Identify which cell holds the provided text, then report its [x, y] central coordinate. 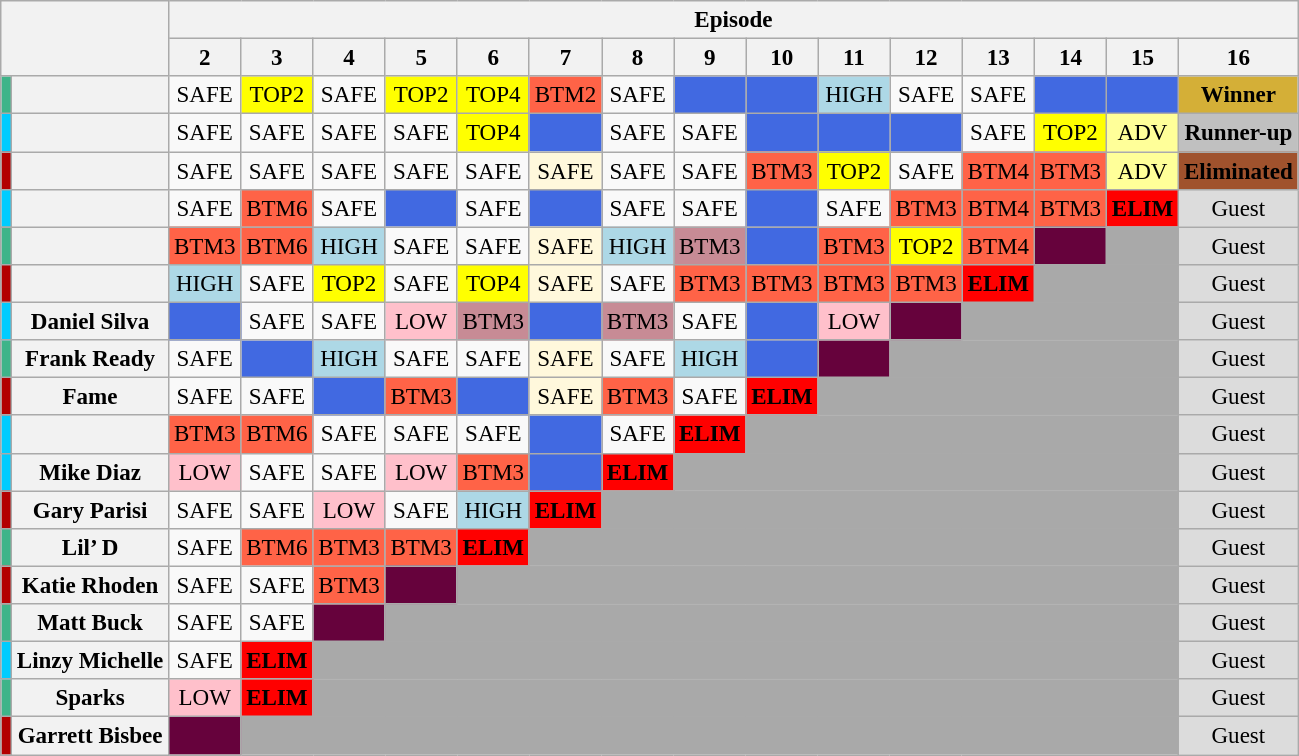
Frank Ready [90, 359]
13 [998, 58]
BTM2 [565, 95]
3 [277, 58]
5 [421, 58]
9 [710, 58]
Gary Parisi [90, 510]
Fame [90, 397]
10 [782, 58]
6 [493, 58]
14 [1070, 58]
Episode [734, 20]
Katie Rhoden [90, 585]
Sparks [90, 698]
Lil’ D [90, 548]
2 [205, 58]
Daniel Silva [90, 322]
7 [565, 58]
Garrett Bisbee [90, 736]
Runner-up [1239, 133]
Winner [1239, 95]
4 [349, 58]
Linzy Michelle [90, 661]
11 [854, 58]
Matt Buck [90, 623]
Eliminated [1239, 171]
16 [1239, 58]
Mike Diaz [90, 472]
12 [926, 58]
15 [1142, 58]
8 [638, 58]
